Search for the cell housing the specified text and yield its [x, y] center coordinate. 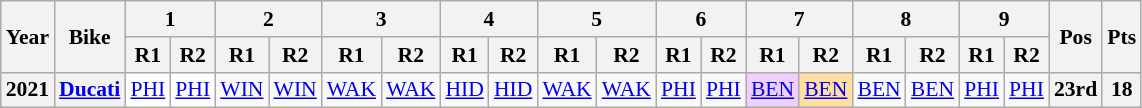
Pts [1122, 36]
6 [701, 19]
2 [268, 19]
1 [170, 19]
Pos [1076, 36]
23rd [1076, 90]
4 [488, 19]
2021 [28, 90]
Bike [90, 36]
9 [1004, 19]
Year [28, 36]
18 [1122, 90]
3 [382, 19]
Ducati [90, 90]
8 [906, 19]
5 [596, 19]
7 [800, 19]
